Capture the cell that displays the provided text and extract its [x, y] central coordinate. 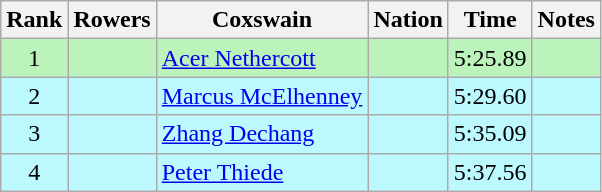
5:29.60 [490, 96]
3 [34, 134]
5:37.56 [490, 172]
5:35.09 [490, 134]
4 [34, 172]
1 [34, 58]
Time [490, 20]
Nation [408, 20]
Rank [34, 20]
Marcus McElhenney [262, 96]
Notes [566, 20]
Acer Nethercott [262, 58]
Peter Thiede [262, 172]
Coxswain [262, 20]
2 [34, 96]
Rowers [112, 20]
Zhang Dechang [262, 134]
5:25.89 [490, 58]
